Search for the cell housing the specified text and yield its (x, y) center coordinate. 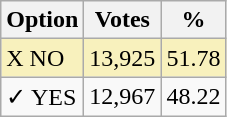
12,967 (122, 97)
51.78 (194, 58)
% (194, 20)
Votes (122, 20)
48.22 (194, 97)
13,925 (122, 58)
X NO (42, 58)
Option (42, 20)
✓ YES (42, 97)
